From the cell containing the given text, extract its center point as (x, y) coordinate. 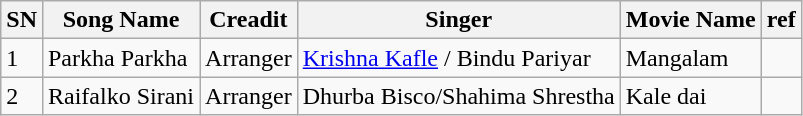
ref (781, 20)
Krishna Kafle / Bindu Pariyar (458, 58)
1 (22, 58)
2 (22, 96)
Movie Name (690, 20)
Dhurba Bisco/Shahima Shrestha (458, 96)
Kale dai (690, 96)
Creadit (249, 20)
Singer (458, 20)
Mangalam (690, 58)
Parkha Parkha (120, 58)
Raifalko Sirani (120, 96)
Song Name (120, 20)
SN (22, 20)
